Locate the cell with the specified text and output its [X, Y] center coordinate. 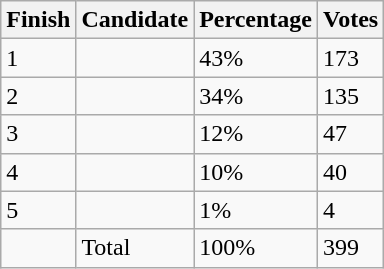
40 [350, 172]
100% [256, 248]
173 [350, 58]
399 [350, 248]
1 [38, 58]
1% [256, 210]
Total [135, 248]
5 [38, 210]
34% [256, 96]
47 [350, 134]
3 [38, 134]
135 [350, 96]
2 [38, 96]
Finish [38, 20]
Percentage [256, 20]
10% [256, 172]
12% [256, 134]
Candidate [135, 20]
Votes [350, 20]
43% [256, 58]
